Detect which cell encompasses the target text, then output its [x, y] center coordinate. 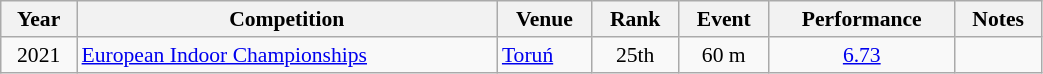
Competition [287, 19]
Notes [998, 19]
6.73 [862, 55]
Venue [544, 19]
2021 [39, 55]
Year [39, 19]
Toruń [544, 55]
25th [635, 55]
Event [724, 19]
Rank [635, 19]
60 m [724, 55]
Performance [862, 19]
European Indoor Championships [287, 55]
